Output the (x, y) coordinate of the center of the cell containing the given text.  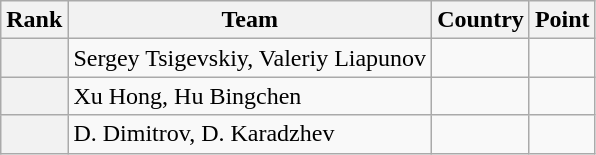
Rank (34, 20)
Sergey Tsigevskiy, Valeriy Liapunov (250, 58)
Point (562, 20)
Xu Hong, Hu Bingchen (250, 96)
D. Dimitrov, D. Karadzhev (250, 134)
Country (481, 20)
Team (250, 20)
